Find where the given text appears and provide that cell's center as [X, Y] coordinate. 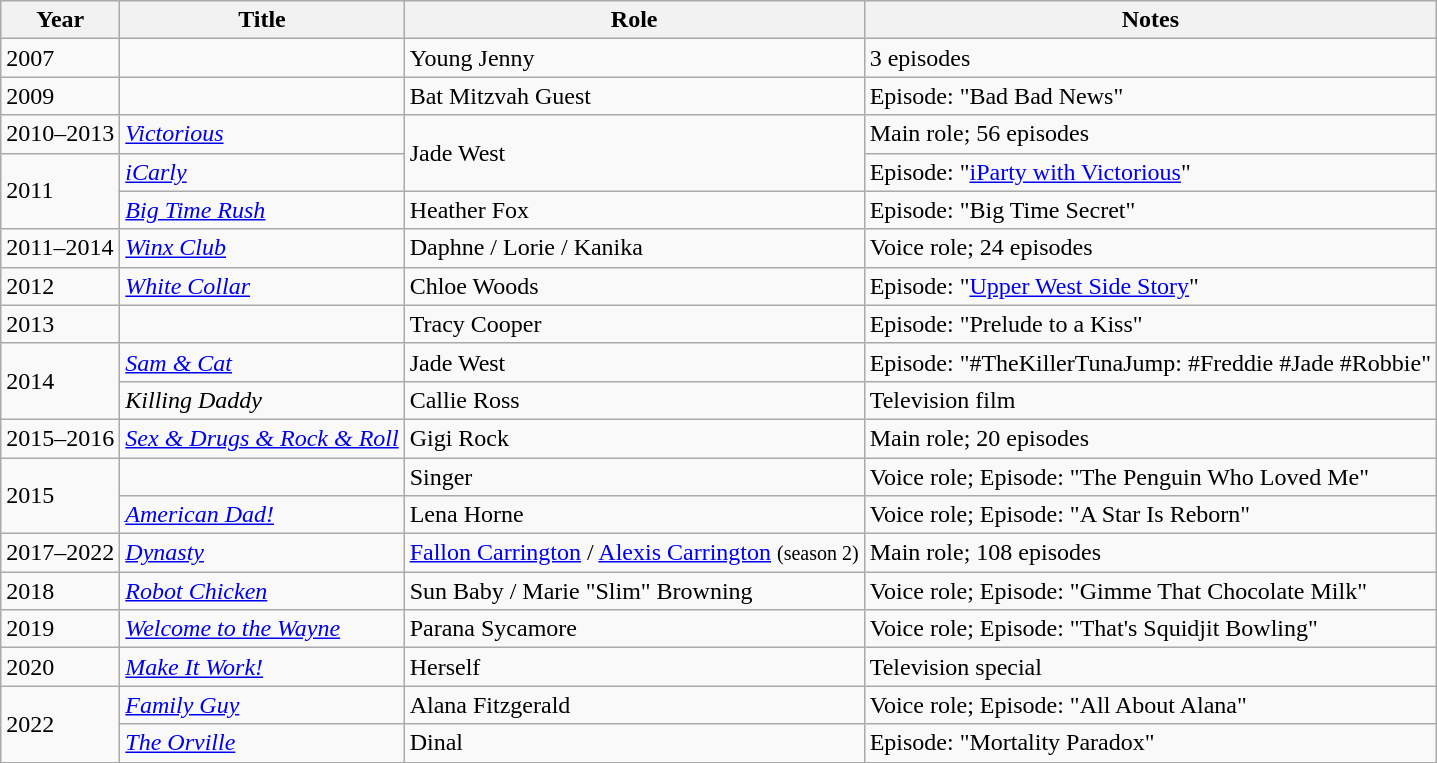
Voice role; Episode: "Gimme That Chocolate Milk" [1150, 591]
2007 [60, 58]
Gigi Rock [634, 438]
Robot Chicken [262, 591]
3 episodes [1150, 58]
Family Guy [262, 705]
Heather Fox [634, 210]
The Orville [262, 743]
Sun Baby / Marie "Slim" Browning [634, 591]
Voice role; 24 episodes [1150, 248]
Callie Ross [634, 400]
Voice role; Episode: "That's Squidjit Bowling" [1150, 629]
2022 [60, 724]
Episode: "Big Time Secret" [1150, 210]
Year [60, 20]
Episode: "#TheKillerTunaJump: #Freddie #Jade #Robbie" [1150, 362]
Sam & Cat [262, 362]
Sex & Drugs & Rock & Roll [262, 438]
Episode: "Prelude to a Kiss" [1150, 324]
Tracy Cooper [634, 324]
Lena Horne [634, 515]
Big Time Rush [262, 210]
2018 [60, 591]
Chloe Woods [634, 286]
Fallon Carrington / Alexis Carrington (season 2) [634, 553]
Young Jenny [634, 58]
2010–2013 [60, 134]
2011 [60, 191]
Television film [1150, 400]
Dinal [634, 743]
Herself [634, 667]
Voice role; Episode: "The Penguin Who Loved Me" [1150, 477]
Voice role; Episode: "A Star Is Reborn" [1150, 515]
Make It Work! [262, 667]
2019 [60, 629]
2014 [60, 381]
Alana Fitzgerald [634, 705]
2015–2016 [60, 438]
American Dad! [262, 515]
Main role; 56 episodes [1150, 134]
Singer [634, 477]
Daphne / Lorie / Kanika [634, 248]
Killing Daddy [262, 400]
White Collar [262, 286]
Main role; 20 episodes [1150, 438]
Role [634, 20]
2011–2014 [60, 248]
Voice role; Episode: "All About Alana" [1150, 705]
Welcome to the Wayne [262, 629]
2009 [60, 96]
Notes [1150, 20]
iCarly [262, 172]
2012 [60, 286]
Episode: "Upper West Side Story" [1150, 286]
Bat Mitzvah Guest [634, 96]
Title [262, 20]
2020 [60, 667]
Episode: "iParty with Victorious" [1150, 172]
Parana Sycamore [634, 629]
Episode: "Mortality Paradox" [1150, 743]
Main role; 108 episodes [1150, 553]
2013 [60, 324]
2017–2022 [60, 553]
Dynasty [262, 553]
Victorious [262, 134]
Episode: "Bad Bad News" [1150, 96]
Television special [1150, 667]
Winx Club [262, 248]
2015 [60, 496]
